Identify which cell holds the provided text, then report its [X, Y] central coordinate. 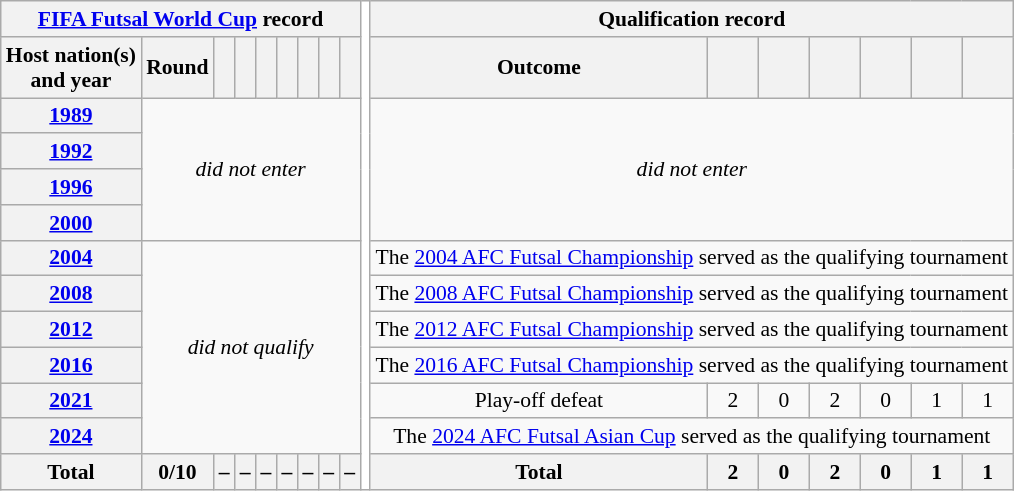
FIFA Futsal World Cup record [180, 19]
2000 [71, 223]
2012 [71, 330]
The 2012 AFC Futsal Championship served as the qualifying tournament [692, 330]
The 2024 AFC Futsal Asian Cup served as the qualifying tournament [692, 437]
The 2016 AFC Futsal Championship served as the qualifying tournament [692, 365]
1992 [71, 152]
2008 [71, 294]
did not qualify [250, 347]
The 2008 AFC Futsal Championship served as the qualifying tournament [692, 294]
Round [178, 68]
2016 [71, 365]
Outcome [538, 68]
2024 [71, 437]
0/10 [178, 472]
Host nation(s)and year [71, 68]
Qualification record [692, 19]
1989 [71, 116]
The 2004 AFC Futsal Championship served as the qualifying tournament [692, 258]
2004 [71, 258]
Play-off defeat [538, 401]
1996 [71, 187]
2021 [71, 401]
